Identify which cell holds the provided text, then report its [x, y] central coordinate. 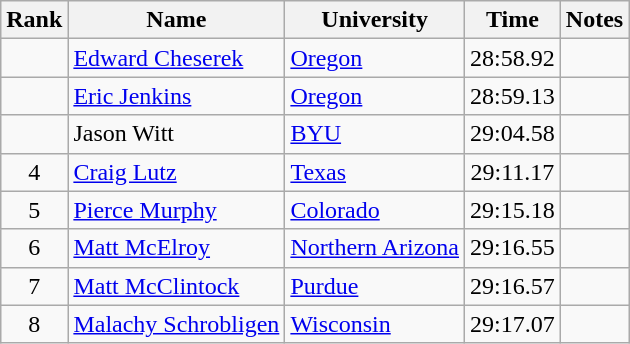
Jason Witt [176, 134]
University [375, 20]
Time [513, 20]
29:15.18 [513, 210]
Name [176, 20]
Craig Lutz [176, 172]
8 [34, 324]
29:16.55 [513, 248]
Matt McClintock [176, 286]
29:04.58 [513, 134]
Notes [594, 20]
28:59.13 [513, 96]
6 [34, 248]
29:16.57 [513, 286]
4 [34, 172]
Texas [375, 172]
Wisconsin [375, 324]
29:17.07 [513, 324]
Eric Jenkins [176, 96]
7 [34, 286]
28:58.92 [513, 58]
Purdue [375, 286]
Malachy Schrobligen [176, 324]
BYU [375, 134]
Rank [34, 20]
Pierce Murphy [176, 210]
Edward Cheserek [176, 58]
Colorado [375, 210]
Matt McElroy [176, 248]
5 [34, 210]
29:11.17 [513, 172]
Northern Arizona [375, 248]
